Output the [X, Y] coordinate of the center of the cell containing the given text.  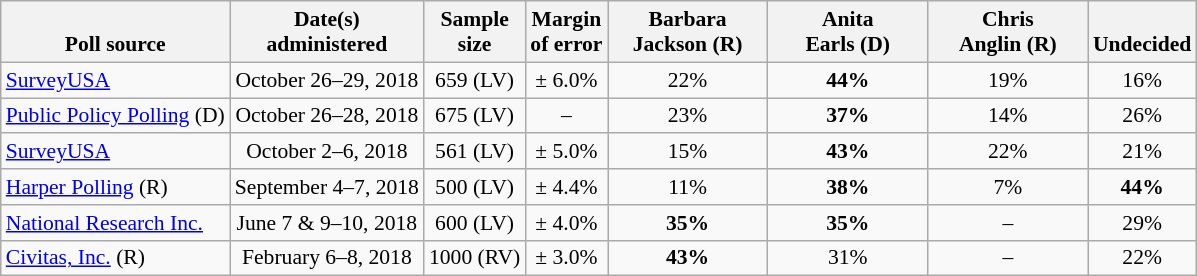
29% [1142, 223]
Undecided [1142, 32]
15% [688, 152]
± 4.0% [566, 223]
Poll source [116, 32]
675 (LV) [474, 116]
23% [688, 116]
BarbaraJackson (R) [688, 32]
19% [1008, 80]
11% [688, 187]
National Research Inc. [116, 223]
February 6–8, 2018 [327, 258]
October 26–28, 2018 [327, 116]
October 26–29, 2018 [327, 80]
21% [1142, 152]
1000 (RV) [474, 258]
16% [1142, 80]
26% [1142, 116]
31% [848, 258]
14% [1008, 116]
± 3.0% [566, 258]
± 4.4% [566, 187]
37% [848, 116]
± 5.0% [566, 152]
Harper Polling (R) [116, 187]
Civitas, Inc. (R) [116, 258]
561 (LV) [474, 152]
September 4–7, 2018 [327, 187]
Date(s)administered [327, 32]
500 (LV) [474, 187]
AnitaEarls (D) [848, 32]
June 7 & 9–10, 2018 [327, 223]
7% [1008, 187]
Samplesize [474, 32]
600 (LV) [474, 223]
Public Policy Polling (D) [116, 116]
October 2–6, 2018 [327, 152]
38% [848, 187]
ChrisAnglin (R) [1008, 32]
659 (LV) [474, 80]
± 6.0% [566, 80]
Marginof error [566, 32]
